Determine the [X, Y] coordinate at the center of the cell enclosing the given text.  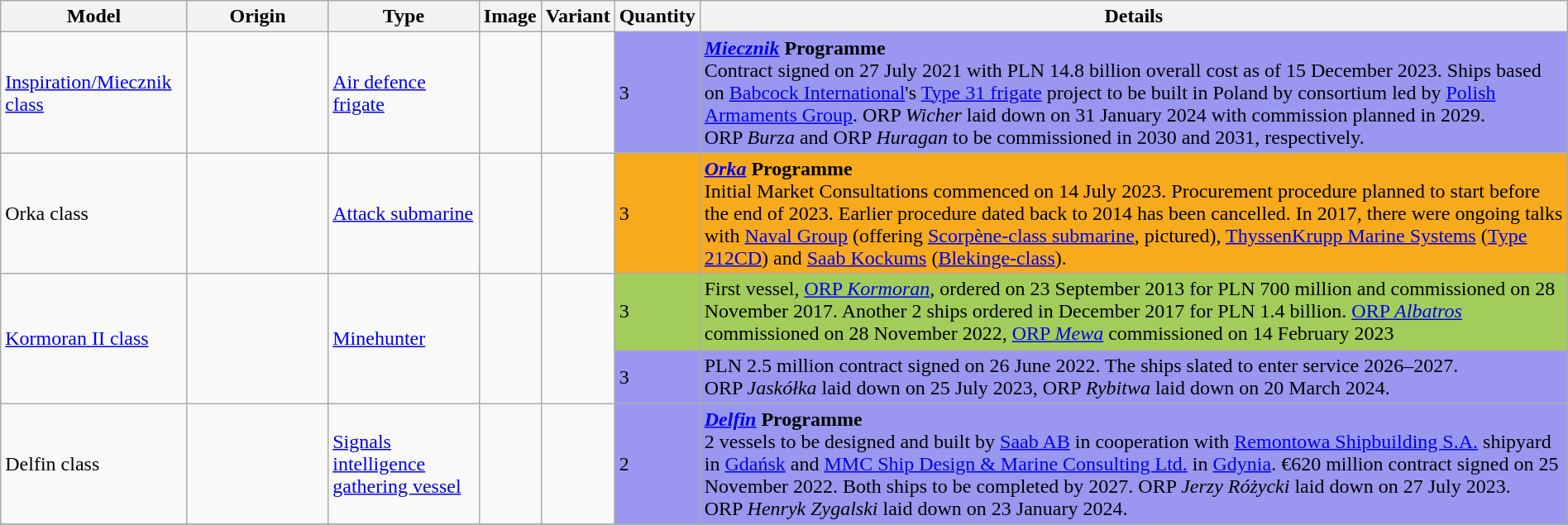
Details [1133, 17]
Kormoran II class [94, 339]
Variant [577, 17]
Image [509, 17]
Type [404, 17]
Orka class [94, 213]
Quantity [657, 17]
Minehunter [404, 339]
Air defence frigate [404, 93]
Origin [257, 17]
Inspiration/Miecznik class [94, 93]
Delfin class [94, 464]
2 [657, 464]
Attack submarine [404, 213]
Model [94, 17]
Signals intelligence gathering vessel [404, 464]
